Provide the (x, y) coordinate of the cell's center where the given text is located.  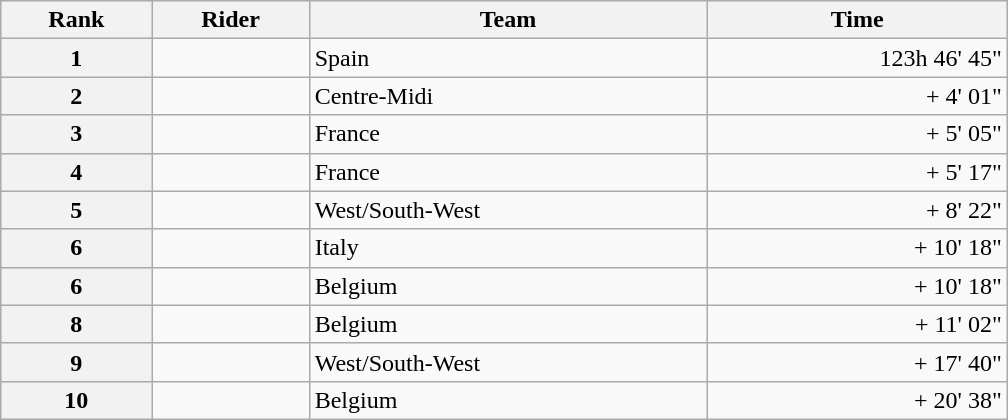
8 (76, 324)
+ 17' 40" (857, 362)
1 (76, 58)
Rider (230, 20)
+ 11' 02" (857, 324)
Time (857, 20)
Rank (76, 20)
10 (76, 400)
+ 8' 22" (857, 210)
2 (76, 96)
4 (76, 172)
+ 4' 01" (857, 96)
123h 46' 45" (857, 58)
+ 5' 05" (857, 134)
5 (76, 210)
+ 20' 38" (857, 400)
+ 5' 17" (857, 172)
9 (76, 362)
Team (508, 20)
3 (76, 134)
Italy (508, 248)
Centre-Midi (508, 96)
Spain (508, 58)
